Determine the (X, Y) coordinate at the center of the cell enclosing the given text.  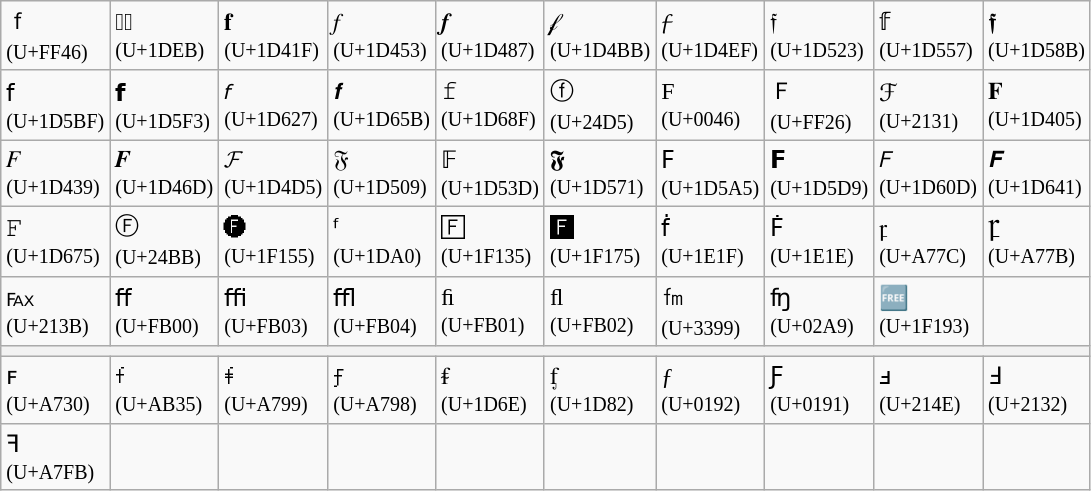
𝐅 (U+1D405) (1037, 105)
𝘧 (U+1D627) (274, 105)
ꝼ (U+A77C) (928, 241)
𝐟 (U+1D41F) (274, 36)
Ｆ (U+FF26) (820, 105)
𝒇 (U+1D487) (490, 36)
ḟ (U+1E1F) (710, 241)
𝔽 (U+1D53D) (490, 174)
𝖋 (U+1D58B) (1037, 36)
𝘍 (U+1D60D) (928, 174)
Ⓕ (U+24BB) (164, 241)
𝕗 (U+1D557) (928, 36)
𝑭 (U+1D46D) (164, 174)
𝔣 (U+1D523) (820, 36)
Ƒ (U+0191) (820, 390)
𝙵 (U+1D675) (56, 241)
𝗳 (U+1D5F3) (164, 105)
℻ (U+213B) (56, 311)
ꞙ (U+A799) (274, 390)
🅕 (U+1F155) (274, 241)
🅵 (U+1F175) (600, 241)
𝙛 (U+1D65B) (382, 105)
ﬃ (U+FB03) (274, 311)
ｆ (U+FF46) (56, 36)
𝓯 (U+1D4EF) (710, 36)
Ḟ (U+1E1E) (820, 241)
𝒻 (U+1D4BB) (600, 36)
𝓕 (U+1D4D5) (274, 174)
◌ᷫ (U+1DEB) (164, 36)
𝙁 (U+1D641) (1037, 174)
Ⅎ (U+2132) (1037, 390)
ʩ (U+02A9) (820, 311)
ﬀ (U+FB00) (164, 311)
ⅎ (U+214E) (928, 390)
ℱ (U+2131) (928, 105)
ᶂ (U+1D82) (600, 390)
🆓 (U+1F193) (928, 311)
🄵 (U+1F135) (490, 241)
𝖥 (U+1D5A5) (710, 174)
𝕱 (U+1D571) (600, 174)
𝔉 (U+1D509) (382, 174)
ﬄ (U+FB04) (382, 311)
ﬂ (U+FB02) (600, 311)
F (U+0046) (710, 105)
㎙ (U+3399) (710, 311)
Ꝼ (U+A77B) (1037, 241)
𝖿 (U+1D5BF) (56, 105)
ꬵ (U+AB35) (164, 390)
𝚏 (U+1D68F) (490, 105)
ꜰ (U+A730) (56, 390)
ᶠ (U+1DA0) (382, 241)
𝑓 (U+1D453) (382, 36)
ﬁ (U+FB01) (490, 311)
ᵮ (U+1D6E) (490, 390)
𝗙 (U+1D5D9) (820, 174)
𝐹 (U+1D439) (56, 174)
ꟻ (U+A7FB) (56, 456)
ƒ (U+0192) (710, 390)
Ꞙ (U+A798) (382, 390)
ⓕ (U+24D5) (600, 105)
